Return [x, y] of the center of cell containing provided text 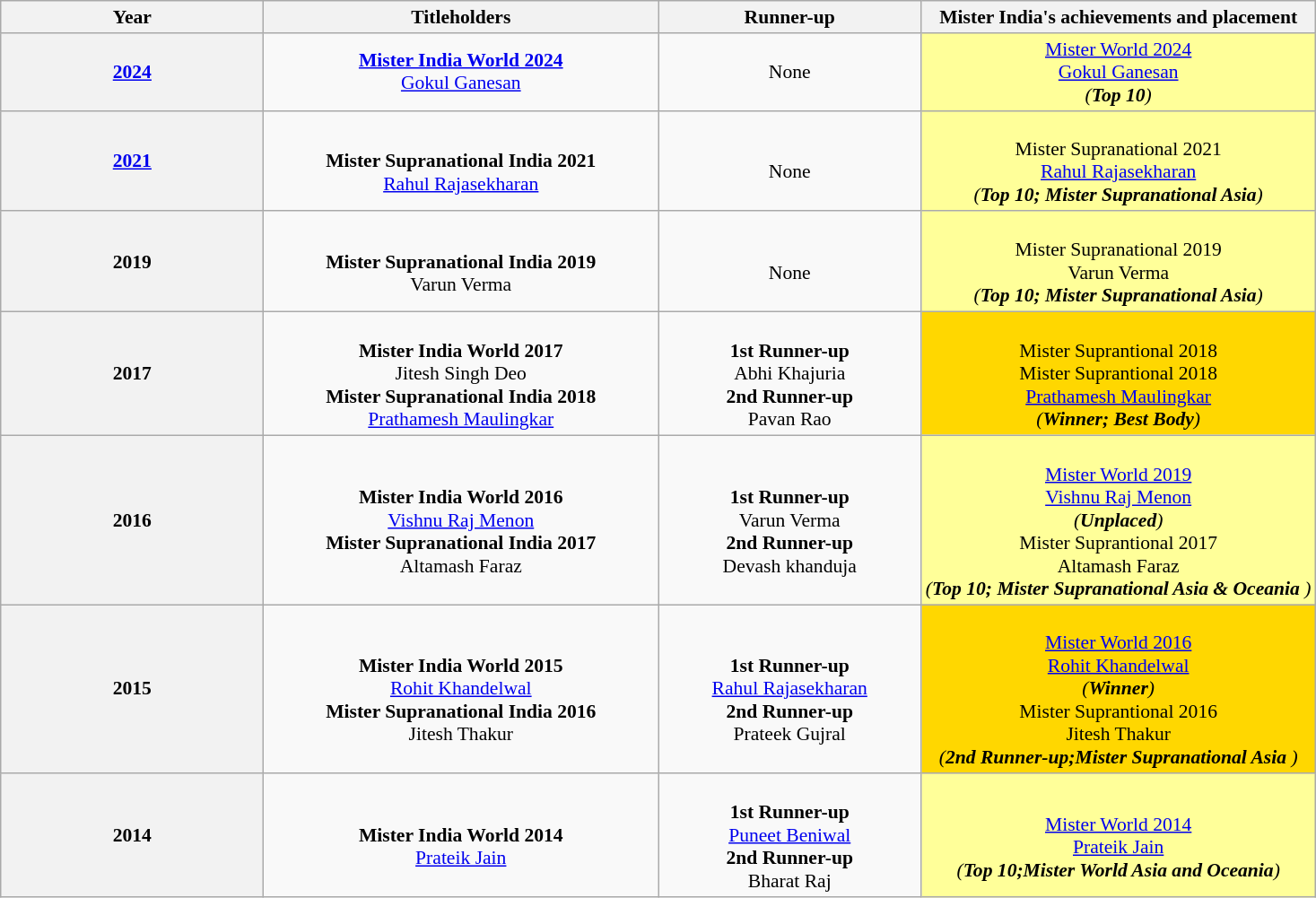
Mister India World 2024Gokul Ganesan [461, 72]
Mister Supranational 2021 Rahul Rajasekharan (Top 10; Mister Supranational Asia) [1119, 161]
Mister World 2019 Vishnu Raj Menon (Unplaced) Mister Suprantional 2017 Altamash Faraz (Top 10; Mister Supranational Asia & Oceania ) [1119, 520]
Runner-up [789, 17]
Mister India World 2017 Jitesh Singh DeoMister Supranational India 2018 Prathamesh Maulingkar [461, 374]
2021 [133, 161]
Mister India's achievements and placement [1119, 17]
Mister India World 2016 Vishnu Raj MenonMister Supranational India 2017 Altamash Faraz [461, 520]
Mister Suprantional 2018Mister Suprantional 2018 Prathamesh Maulingkar (Winner; Best Body) [1119, 374]
2014 [133, 836]
Mister Supranational India 2019 Varun Verma [461, 262]
Mister World 2024Gokul Ganesan(Top 10) [1119, 72]
2019 [133, 262]
1st Runner-up Abhi Khajuria2nd Runner-up Pavan Rao [789, 374]
Mister India World 2015 Rohit KhandelwalMister Supranational India 2016 Jitesh Thakur [461, 689]
2024 [133, 72]
Mister India World 2014 Prateik Jain [461, 836]
2015 [133, 689]
2016 [133, 520]
1st Runner-up Puneet Beniwal2nd Runner-up Bharat Raj [789, 836]
2017 [133, 374]
1st Runner-up Varun Verma2nd Runner-up Devash khanduja [789, 520]
Mister World 2014 Prateik Jain (Top 10;Mister World Asia and Oceania) [1119, 836]
1st Runner-up Rahul Rajasekharan2nd Runner-up Prateek Gujral [789, 689]
Titleholders [461, 17]
Mister Supranational India 2021 Rahul Rajasekharan [461, 161]
Year [133, 17]
Mister World 2016 Rohit Khandelwal (Winner) Mister Suprantional 2016 Jitesh Thakur (2nd Runner-up;Mister Supranational Asia ) [1119, 689]
Mister Supranational 2019 Varun Verma (Top 10; Mister Supranational Asia) [1119, 262]
